Search for the cell housing the specified text and yield its (x, y) center coordinate. 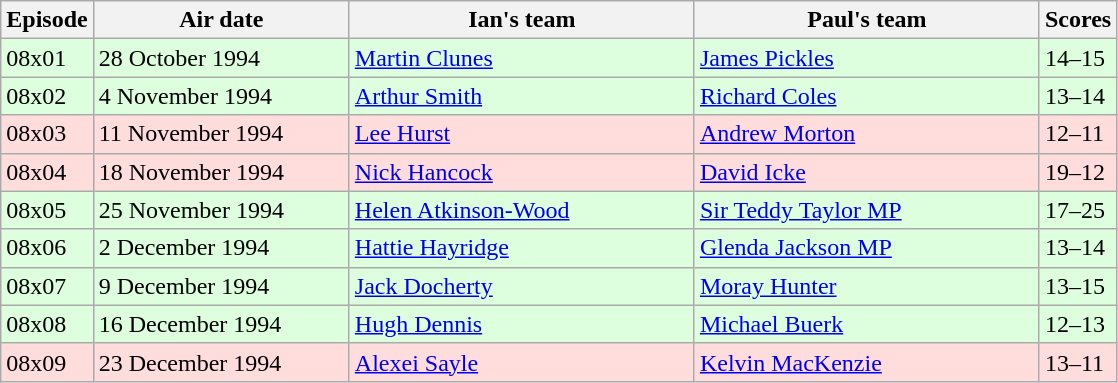
Scores (1078, 20)
James Pickles (866, 58)
19–12 (1078, 172)
2 December 1994 (221, 248)
08x05 (47, 210)
Arthur Smith (522, 96)
14–15 (1078, 58)
Richard Coles (866, 96)
Martin Clunes (522, 58)
Episode (47, 20)
Glenda Jackson MP (866, 248)
28 October 1994 (221, 58)
Andrew Morton (866, 134)
08x01 (47, 58)
17–25 (1078, 210)
Sir Teddy Taylor MP (866, 210)
08x02 (47, 96)
Nick Hancock (522, 172)
11 November 1994 (221, 134)
25 November 1994 (221, 210)
Jack Docherty (522, 286)
08x03 (47, 134)
12–13 (1078, 324)
David Icke (866, 172)
Ian's team (522, 20)
Helen Atkinson-Wood (522, 210)
Paul's team (866, 20)
Hattie Hayridge (522, 248)
08x09 (47, 362)
Kelvin MacKenzie (866, 362)
4 November 1994 (221, 96)
Hugh Dennis (522, 324)
13–15 (1078, 286)
08x08 (47, 324)
Michael Buerk (866, 324)
18 November 1994 (221, 172)
23 December 1994 (221, 362)
12–11 (1078, 134)
Alexei Sayle (522, 362)
08x06 (47, 248)
16 December 1994 (221, 324)
08x07 (47, 286)
08x04 (47, 172)
9 December 1994 (221, 286)
Air date (221, 20)
Lee Hurst (522, 134)
Moray Hunter (866, 286)
13–11 (1078, 362)
